Identify which cell holds the provided text, then report its (X, Y) central coordinate. 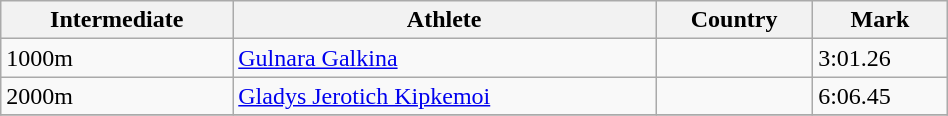
Gulnara Galkina (444, 58)
6:06.45 (880, 96)
Intermediate (117, 20)
Mark (880, 20)
3:01.26 (880, 58)
Gladys Jerotich Kipkemoi (444, 96)
2000m (117, 96)
Country (734, 20)
Athlete (444, 20)
1000m (117, 58)
